Scan for the cell matching the given text and deliver its [X, Y] coordinate at center. 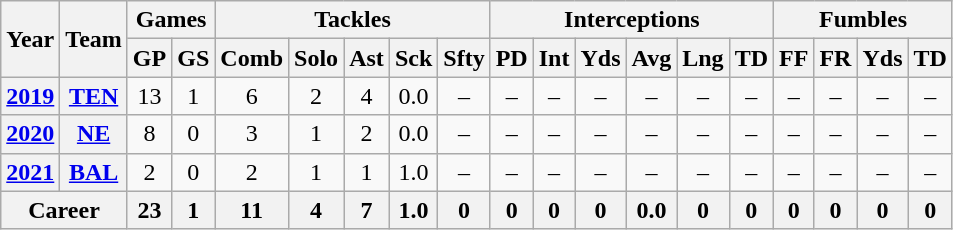
BAL [94, 172]
6 [252, 96]
2019 [30, 96]
GP [149, 58]
Sck [413, 58]
2020 [30, 134]
Solo [316, 58]
Tackles [352, 20]
Year [30, 39]
Fumbles [864, 20]
FF [794, 58]
Team [94, 39]
GS [194, 58]
Ast [367, 58]
NE [94, 134]
13 [149, 96]
TEN [94, 96]
PD [512, 58]
8 [149, 134]
Avg [652, 58]
Career [64, 210]
FR [836, 58]
Games [170, 20]
Comb [252, 58]
Int [554, 58]
Lng [703, 58]
2021 [30, 172]
7 [367, 210]
Sfty [464, 58]
11 [252, 210]
3 [252, 134]
Interceptions [632, 20]
23 [149, 210]
